Determine the [X, Y] coordinate at the center of the cell enclosing the given text.  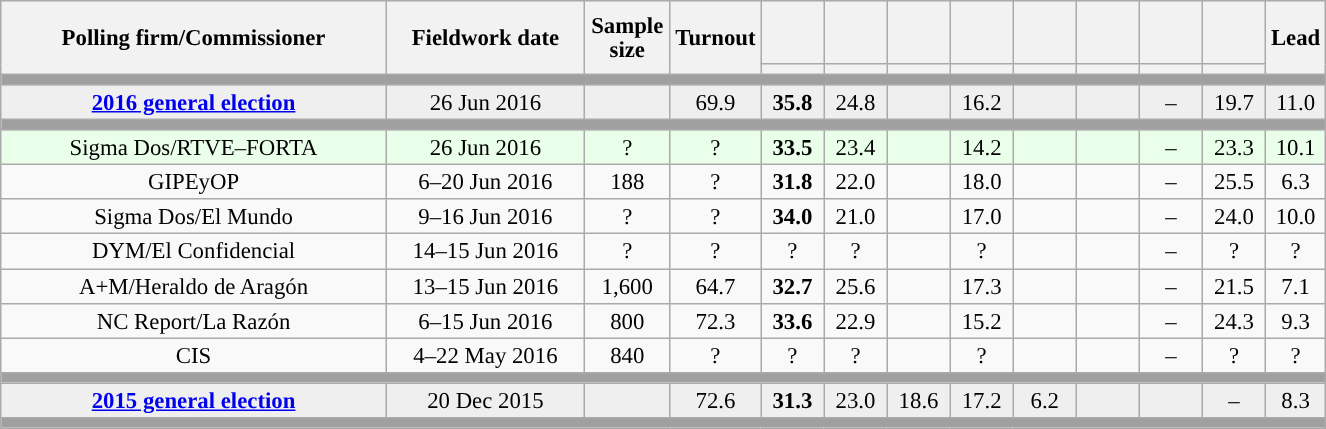
6.2 [1044, 400]
A+M/Heraldo de Aragón [194, 286]
25.5 [1234, 182]
35.8 [792, 102]
32.7 [792, 286]
16.2 [982, 102]
6–20 Jun 2016 [485, 182]
Lead [1296, 38]
Fieldwork date [485, 38]
6.3 [1296, 182]
1,600 [627, 286]
31.3 [792, 400]
17.0 [982, 218]
2016 general election [194, 102]
24.0 [1234, 218]
Turnout [716, 38]
15.2 [982, 320]
Sigma Dos/El Mundo [194, 218]
Polling firm/Commissioner [194, 38]
20 Dec 2015 [485, 400]
13–15 Jun 2016 [485, 286]
22.0 [856, 182]
24.3 [1234, 320]
21.5 [1234, 286]
18.0 [982, 182]
69.9 [716, 102]
10.0 [1296, 218]
25.6 [856, 286]
7.1 [1296, 286]
GIPEyOP [194, 182]
8.3 [1296, 400]
17.2 [982, 400]
2015 general election [194, 400]
14–15 Jun 2016 [485, 252]
Sigma Dos/RTVE–FORTA [194, 148]
23.0 [856, 400]
23.4 [856, 148]
4–22 May 2016 [485, 356]
64.7 [716, 286]
21.0 [856, 218]
188 [627, 182]
33.5 [792, 148]
NC Report/La Razón [194, 320]
10.1 [1296, 148]
33.6 [792, 320]
72.3 [716, 320]
19.7 [1234, 102]
9.3 [1296, 320]
22.9 [856, 320]
CIS [194, 356]
34.0 [792, 218]
17.3 [982, 286]
DYM/El Confidencial [194, 252]
31.8 [792, 182]
840 [627, 356]
24.8 [856, 102]
800 [627, 320]
72.6 [716, 400]
6–15 Jun 2016 [485, 320]
Sample size [627, 38]
14.2 [982, 148]
11.0 [1296, 102]
9–16 Jun 2016 [485, 218]
18.6 [918, 400]
23.3 [1234, 148]
